Scan for the cell matching the given text and deliver its [X, Y] coordinate at center. 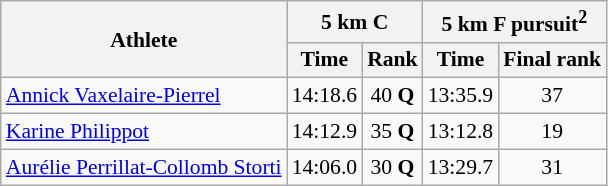
13:35.9 [460, 96]
Karine Philippot [144, 132]
14:06.0 [324, 167]
14:12.9 [324, 132]
Athlete [144, 40]
Annick Vaxelaire-Pierrel [144, 96]
31 [552, 167]
Rank [392, 60]
5 km F pursuit2 [514, 22]
40 Q [392, 96]
Final rank [552, 60]
5 km C [355, 22]
13:29.7 [460, 167]
19 [552, 132]
13:12.8 [460, 132]
Aurélie Perrillat-Collomb Storti [144, 167]
35 Q [392, 132]
30 Q [392, 167]
37 [552, 96]
14:18.6 [324, 96]
